Provide the (X, Y) coordinate of the cell's center where the given text is located.  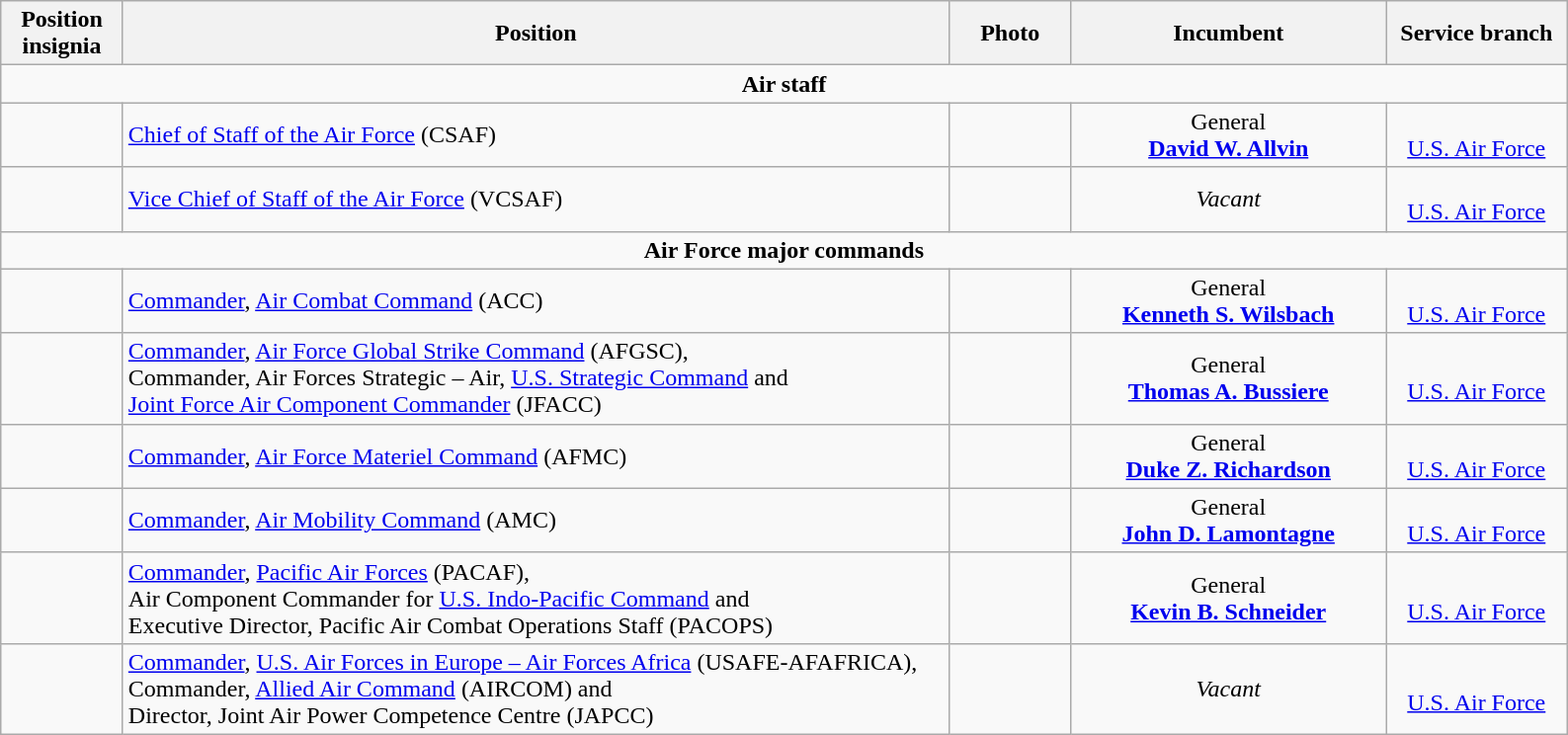
Air Force major commands (784, 250)
Photo (1010, 34)
GeneralThomas A. Bussiere (1229, 378)
Commander, Air Mobility Command (AMC) (536, 520)
Position insignia (62, 34)
GeneralDuke Z. Richardson (1229, 456)
Incumbent (1229, 34)
Position (536, 34)
Chief of Staff of the Air Force (CSAF) (536, 134)
Service branch (1476, 34)
Air staff (784, 84)
GeneralKevin B. Schneider (1229, 598)
Commander, Air Combat Command (ACC) (536, 300)
Commander, Air Force Materiel Command (AFMC) (536, 456)
GeneralDavid W. Allvin (1229, 134)
Vice Chief of Staff of the Air Force (VCSAF) (536, 200)
GeneralJohn D. Lamontagne (1229, 520)
GeneralKenneth S. Wilsbach (1229, 300)
